Capture the cell that displays the provided text and extract its [x, y] central coordinate. 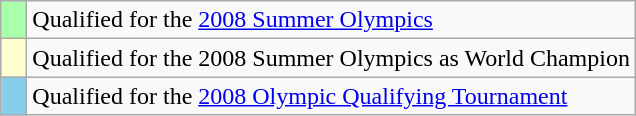
Qualified for the 2008 Olympic Qualifying Tournament [332, 96]
Qualified for the 2008 Summer Olympics as World Champion [332, 58]
Qualified for the 2008 Summer Olympics [332, 20]
